Extract the (X, Y) coordinate from the center of the cell holding the provided text.  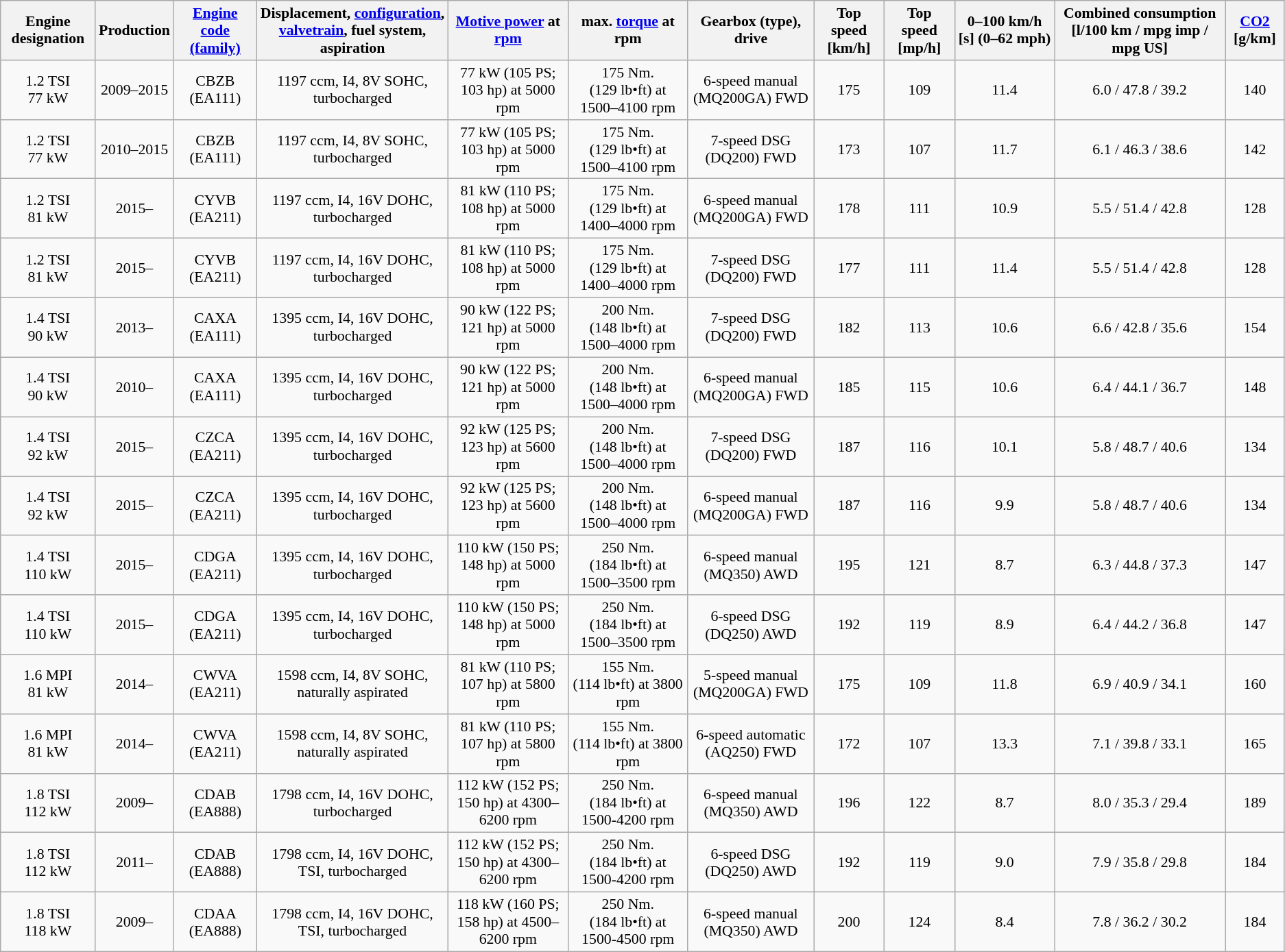
Displacement, configuration, valvetrain, fuel system, aspiration (352, 30)
177 (849, 267)
173 (849, 149)
182 (849, 328)
172 (849, 743)
7.8 / 36.2 / 30.2 (1140, 921)
Gearbox (type), drive (750, 30)
13.3 (1005, 743)
185 (849, 387)
115 (919, 387)
165 (1255, 743)
7.1 / 39.8 / 33.1 (1140, 743)
8.4 (1005, 921)
124 (919, 921)
250 Nm. (184 lb•ft) at 1500-4500 rpm (628, 921)
11.7 (1005, 149)
10.1 (1005, 446)
118 kW (160 PS; 158 hp) at 4500–6200 rpm (509, 921)
1.8 TSI 118 kW (48, 921)
0–100 km/h [s] (0–62 mph) (1005, 30)
6.0 / 47.8 / 39.2 (1140, 89)
148 (1255, 387)
122 (919, 803)
6.4 / 44.1 / 36.7 (1140, 387)
Combined consumption [l/100 km / mpg imp / mpg US] (1140, 30)
178 (849, 208)
2010– (134, 387)
Top speed [mp/h] (919, 30)
6.3 / 44.8 / 37.3 (1140, 565)
9.9 (1005, 506)
CO2 [g/km] (1255, 30)
200 (849, 921)
2009–2015 (134, 89)
5-speed manual (MQ200GA) FWD (750, 684)
9.0 (1005, 862)
8.9 (1005, 624)
6.4 / 44.2 / 36.8 (1140, 624)
11.8 (1005, 684)
160 (1255, 684)
121 (919, 565)
2011– (134, 862)
Motive power at rpm (509, 30)
2010–2015 (134, 149)
10.9 (1005, 208)
Engine code (family) (215, 30)
6.6 / 42.8 / 35.6 (1140, 328)
Production (134, 30)
6.9 / 40.9 / 34.1 (1140, 684)
195 (849, 565)
Top speed [km/h] (849, 30)
8.0 / 35.3 / 29.4 (1140, 803)
max. torque at rpm (628, 30)
2013– (134, 328)
Engine designation (48, 30)
6-speed automatic (AQ250) FWD (750, 743)
142 (1255, 149)
196 (849, 803)
154 (1255, 328)
6.1 / 46.3 / 38.6 (1140, 149)
CDAA (EA888) (215, 921)
189 (1255, 803)
7.9 / 35.8 / 29.8 (1140, 862)
1798 ccm, I4, 16V DOHC, turbocharged (352, 803)
140 (1255, 89)
113 (919, 328)
